Detect which cell encompasses the target text, then output its [X, Y] center coordinate. 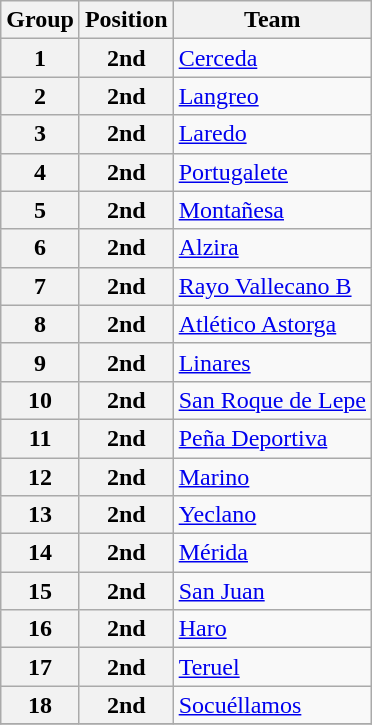
Group [40, 20]
13 [40, 515]
Langreo [272, 96]
Teruel [272, 667]
Laredo [272, 134]
5 [40, 210]
Linares [272, 362]
4 [40, 172]
8 [40, 324]
Team [272, 20]
18 [40, 705]
Position [126, 20]
1 [40, 58]
Cerceda [272, 58]
17 [40, 667]
10 [40, 400]
Alzira [272, 248]
Atlético Astorga [272, 324]
14 [40, 553]
Rayo Vallecano B [272, 286]
15 [40, 591]
Montañesa [272, 210]
12 [40, 477]
Mérida [272, 553]
San Juan [272, 591]
San Roque de Lepe [272, 400]
9 [40, 362]
Portugalete [272, 172]
16 [40, 629]
11 [40, 438]
6 [40, 248]
7 [40, 286]
Haro [272, 629]
Marino [272, 477]
2 [40, 96]
3 [40, 134]
Peña Deportiva [272, 438]
Socuéllamos [272, 705]
Yeclano [272, 515]
